Output the [X, Y] coordinate of the center of the cell containing the given text.  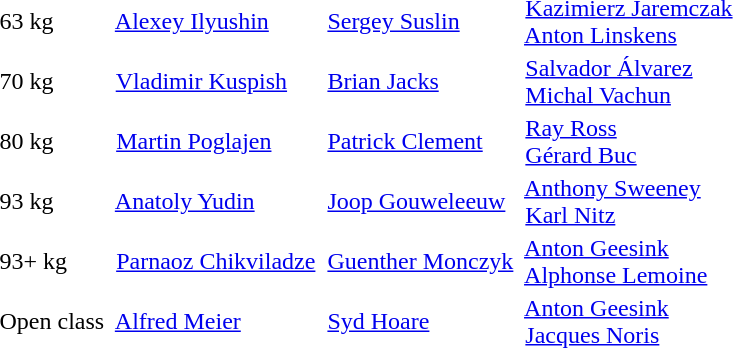
Patrick Clement [418, 142]
Guenther Monczyk [418, 262]
Joop Gouweleeuw [418, 202]
Vladimir Kuspish [213, 82]
Parnaoz Chikviladze [213, 262]
Brian Jacks [418, 82]
Martin Poglajen [213, 142]
Anatoly Yudin [213, 202]
